Provide the (x, y) coordinate of the cell's center where the given text is located.  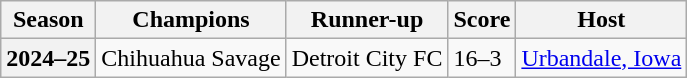
Urbandale, Iowa (602, 58)
Season (48, 20)
Detroit City FC (367, 58)
Host (602, 20)
Score (482, 20)
Chihuahua Savage (191, 58)
16–3 (482, 58)
2024–25 (48, 58)
Runner-up (367, 20)
Champions (191, 20)
